Search for the cell housing the specified text and yield its (X, Y) center coordinate. 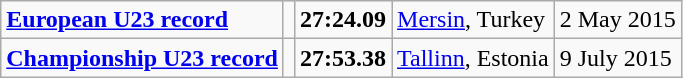
9 July 2015 (618, 58)
Tallinn, Estonia (474, 58)
2 May 2015 (618, 20)
27:53.38 (342, 58)
European U23 record (142, 20)
Mersin, Turkey (474, 20)
27:24.09 (342, 20)
Championship U23 record (142, 58)
